Scan for the cell matching the given text and deliver its [x, y] coordinate at center. 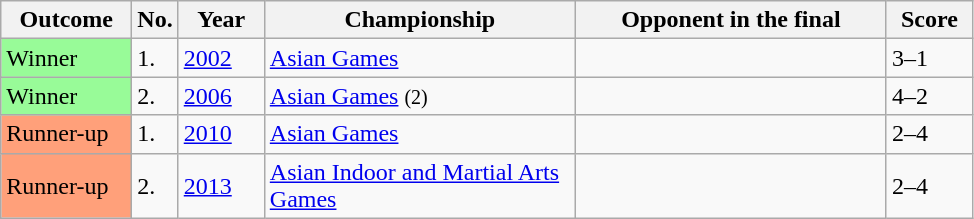
Asian Games (2) [420, 96]
No. [155, 20]
2006 [221, 96]
3–1 [929, 58]
4–2 [929, 96]
Outcome [66, 20]
Championship [420, 20]
2013 [221, 186]
2010 [221, 134]
Asian Indoor and Martial Arts Games [420, 186]
2002 [221, 58]
Opponent in the final [730, 20]
Year [221, 20]
Score [929, 20]
